Find where the given text appears and provide that cell's center as (X, Y) coordinate. 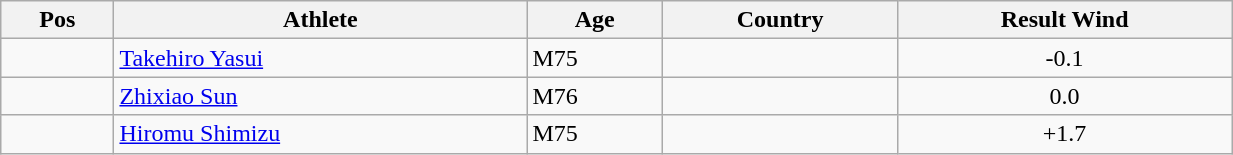
Result Wind (1065, 20)
Age (595, 20)
Takehiro Yasui (320, 58)
0.0 (1065, 96)
Country (780, 20)
-0.1 (1065, 58)
M76 (595, 96)
Zhixiao Sun (320, 96)
+1.7 (1065, 134)
Hiromu Shimizu (320, 134)
Pos (58, 20)
Athlete (320, 20)
